Detect which cell encompasses the target text, then output its [x, y] center coordinate. 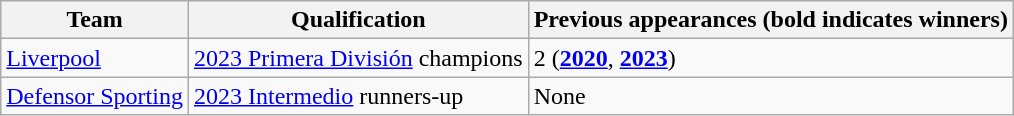
Team [95, 20]
2023 Primera División champions [358, 58]
Liverpool [95, 58]
None [770, 96]
Previous appearances (bold indicates winners) [770, 20]
Defensor Sporting [95, 96]
2023 Intermedio runners-up [358, 96]
2 (2020, 2023) [770, 58]
Qualification [358, 20]
